Capture the cell that displays the provided text and extract its [X, Y] central coordinate. 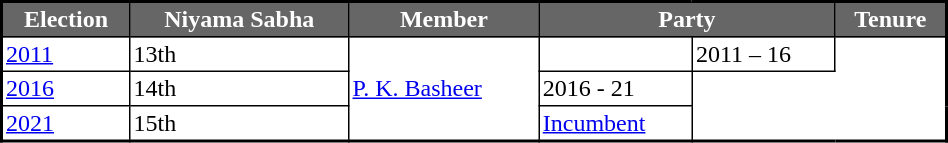
2011 [66, 54]
2021 [66, 124]
Party [687, 20]
Tenure [891, 20]
P. K. Basheer [444, 89]
15th [240, 124]
Election [66, 20]
2016 - 21 [616, 88]
2011 – 16 [764, 54]
14th [240, 88]
Niyama Sabha [240, 20]
Incumbent [616, 124]
Member [444, 20]
13th [240, 54]
2016 [66, 88]
